Provide the [x, y] coordinate of the cell's center where the given text is located.  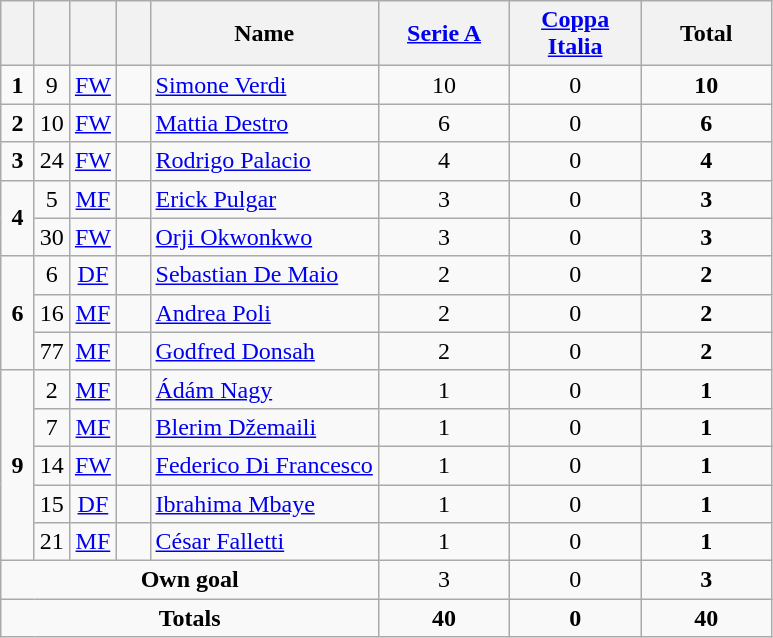
Godfred Donsah [264, 351]
Mattia Destro [264, 123]
César Falletti [264, 542]
Own goal [190, 580]
Rodrigo Palacio [264, 161]
7 [52, 427]
Sebastian De Maio [264, 275]
Erick Pulgar [264, 199]
Ádám Nagy [264, 389]
77 [52, 351]
Andrea Poli [264, 313]
Ibrahima Mbaye [264, 503]
Totals [190, 618]
30 [52, 237]
Simone Verdi [264, 85]
Federico Di Francesco [264, 465]
24 [52, 161]
Name [264, 34]
Serie A [444, 34]
5 [52, 199]
14 [52, 465]
Blerim Džemaili [264, 427]
Coppa Italia [576, 34]
15 [52, 503]
21 [52, 542]
16 [52, 313]
Total [706, 34]
Orji Okwonkwo [264, 237]
